Extract the (X, Y) coordinate from the center of the cell holding the provided text.  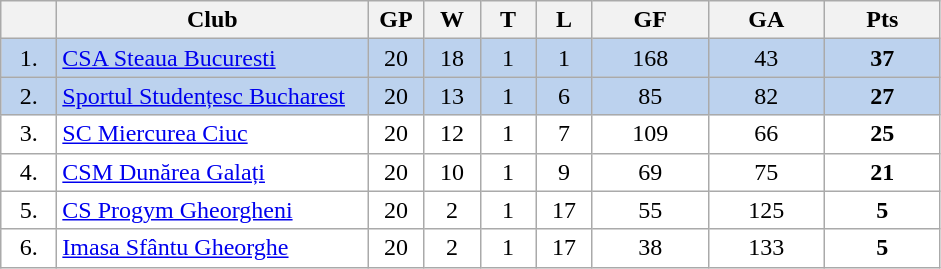
SC Miercurea Ciuc (212, 134)
GF (650, 20)
CSA Steaua Bucuresti (212, 58)
4. (29, 172)
66 (766, 134)
2. (29, 96)
13 (452, 96)
6. (29, 248)
3. (29, 134)
12 (452, 134)
133 (766, 248)
69 (650, 172)
Imasa Sfântu Gheorghe (212, 248)
L (564, 20)
10 (452, 172)
109 (650, 134)
43 (766, 58)
GA (766, 20)
21 (882, 172)
18 (452, 58)
7 (564, 134)
Club (212, 20)
125 (766, 210)
85 (650, 96)
38 (650, 248)
Sportul Studențesc Bucharest (212, 96)
T (508, 20)
CS Progym Gheorgheni (212, 210)
GP (396, 20)
1. (29, 58)
Pts (882, 20)
CSM Dunărea Galați (212, 172)
9 (564, 172)
82 (766, 96)
6 (564, 96)
27 (882, 96)
W (452, 20)
168 (650, 58)
75 (766, 172)
5. (29, 210)
37 (882, 58)
55 (650, 210)
25 (882, 134)
